Extract the (x, y) coordinate from the center of the cell holding the provided text.  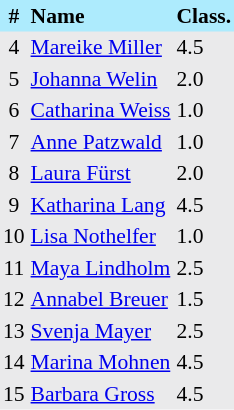
Laura Fürst (101, 174)
15 (14, 394)
8 (14, 174)
4 (14, 48)
10 (14, 236)
Katharina Lang (101, 205)
Barbara Gross (101, 394)
14 (14, 362)
Catharina Weiss (101, 110)
Mareike Miller (101, 48)
12 (14, 300)
11 (14, 268)
9 (14, 205)
13 (14, 331)
Marina Mohnen (101, 362)
Lisa Nothelfer (101, 236)
# (14, 16)
6 (14, 110)
Svenja Mayer (101, 331)
7 (14, 142)
Name (101, 16)
Maya Lindholm (101, 268)
Anne Patzwald (101, 142)
5 (14, 79)
Johanna Welin (101, 79)
Annabel Breuer (101, 300)
